Return [X, Y] of the center of cell containing provided text 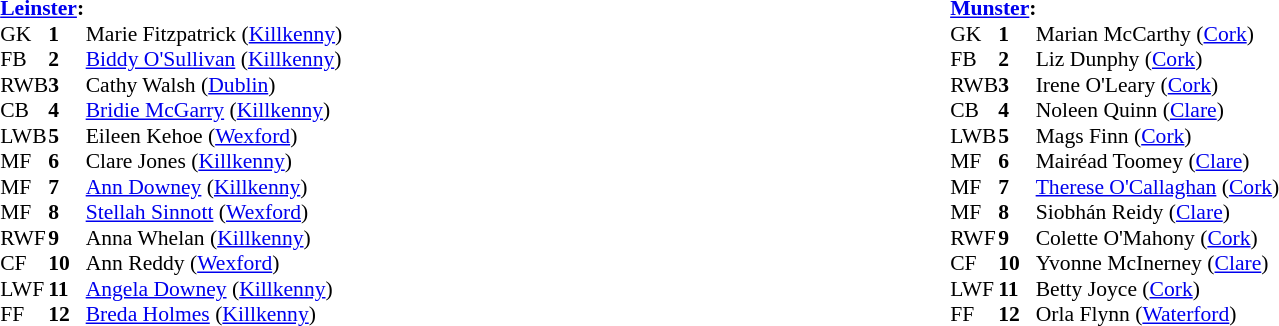
Angela Downey (Killkenny) [214, 289]
Marie Fitzpatrick (Killkenny) [214, 34]
Ann Downey (Killkenny) [214, 187]
Cathy Walsh (Dublin) [214, 85]
Clare Jones (Killkenny) [214, 161]
Eileen Kehoe (Wexford) [214, 136]
Ann Reddy (Wexford) [214, 263]
Stellah Sinnott (Wexford) [214, 213]
Biddy O'Sullivan (Killkenny) [214, 59]
Bridie McGarry (Killkenny) [214, 111]
Anna Whelan (Killkenny) [214, 238]
